Scan for the cell matching the given text and deliver its [x, y] coordinate at center. 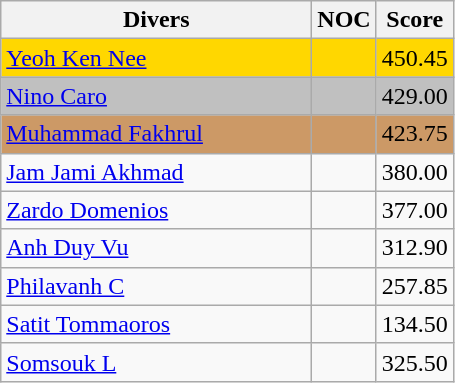
Nino Caro [156, 96]
377.00 [414, 210]
Satit Tommaoros [156, 324]
134.50 [414, 324]
Zardo Domenios [156, 210]
257.85 [414, 286]
Yeoh Ken Nee [156, 58]
312.90 [414, 248]
Somsouk L [156, 362]
Divers [156, 20]
Muhammad Fakhrul [156, 134]
Jam Jami Akhmad [156, 172]
325.50 [414, 362]
380.00 [414, 172]
Anh Duy Vu [156, 248]
429.00 [414, 96]
450.45 [414, 58]
Score [414, 20]
Philavanh C [156, 286]
NOC [344, 20]
423.75 [414, 134]
